Capture the cell that displays the provided text and extract its [x, y] central coordinate. 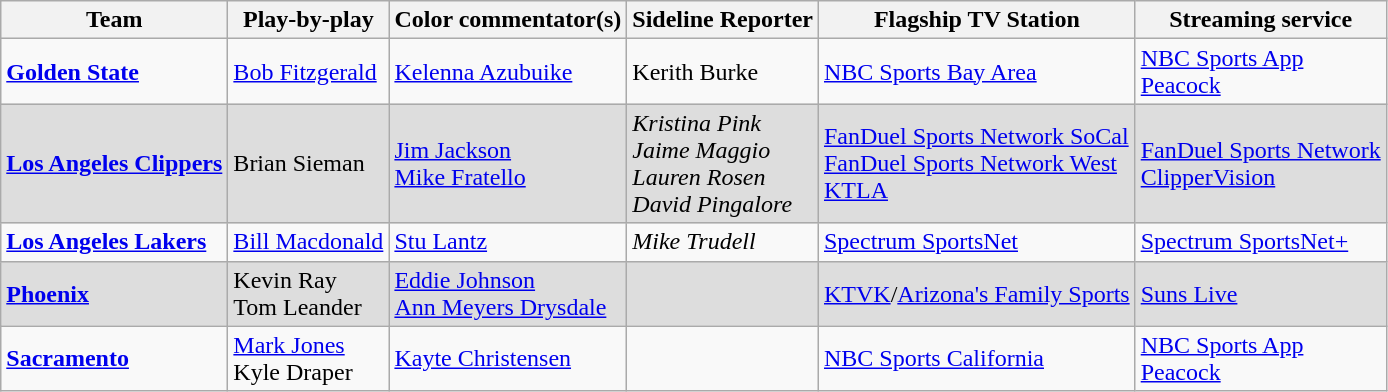
Mark Jones Kyle Draper [308, 358]
FanDuel Sports Network SoCal FanDuel Sports Network West KTLA [976, 164]
Sacramento [114, 358]
Kevin RayTom Leander [308, 294]
Los Angeles Clippers [114, 164]
Phoenix [114, 294]
Mike Trudell [723, 242]
Stu Lantz [508, 242]
Brian Sieman [308, 164]
Kerith Burke [723, 72]
Flagship TV Station [976, 20]
NBC Sports Bay Area [976, 72]
Bill Macdonald [308, 242]
Suns Live [1260, 294]
Color commentator(s) [508, 20]
Bob Fitzgerald [308, 72]
Kelenna Azubuike [508, 72]
Spectrum SportsNet+ [1260, 242]
Kayte Christensen [508, 358]
Jim JacksonMike Fratello [508, 164]
Streaming service [1260, 20]
Team [114, 20]
NBC Sports California [976, 358]
Kristina PinkJaime MaggioLauren RosenDavid Pingalore [723, 164]
Spectrum SportsNet [976, 242]
Play-by-play [308, 20]
Sideline Reporter [723, 20]
Eddie JohnsonAnn Meyers Drysdale [508, 294]
KTVK/Arizona's Family Sports [976, 294]
Los Angeles Lakers [114, 242]
FanDuel Sports NetworkClipperVision [1260, 164]
Golden State [114, 72]
